Locate the cell with the specified text and output its (X, Y) center coordinate. 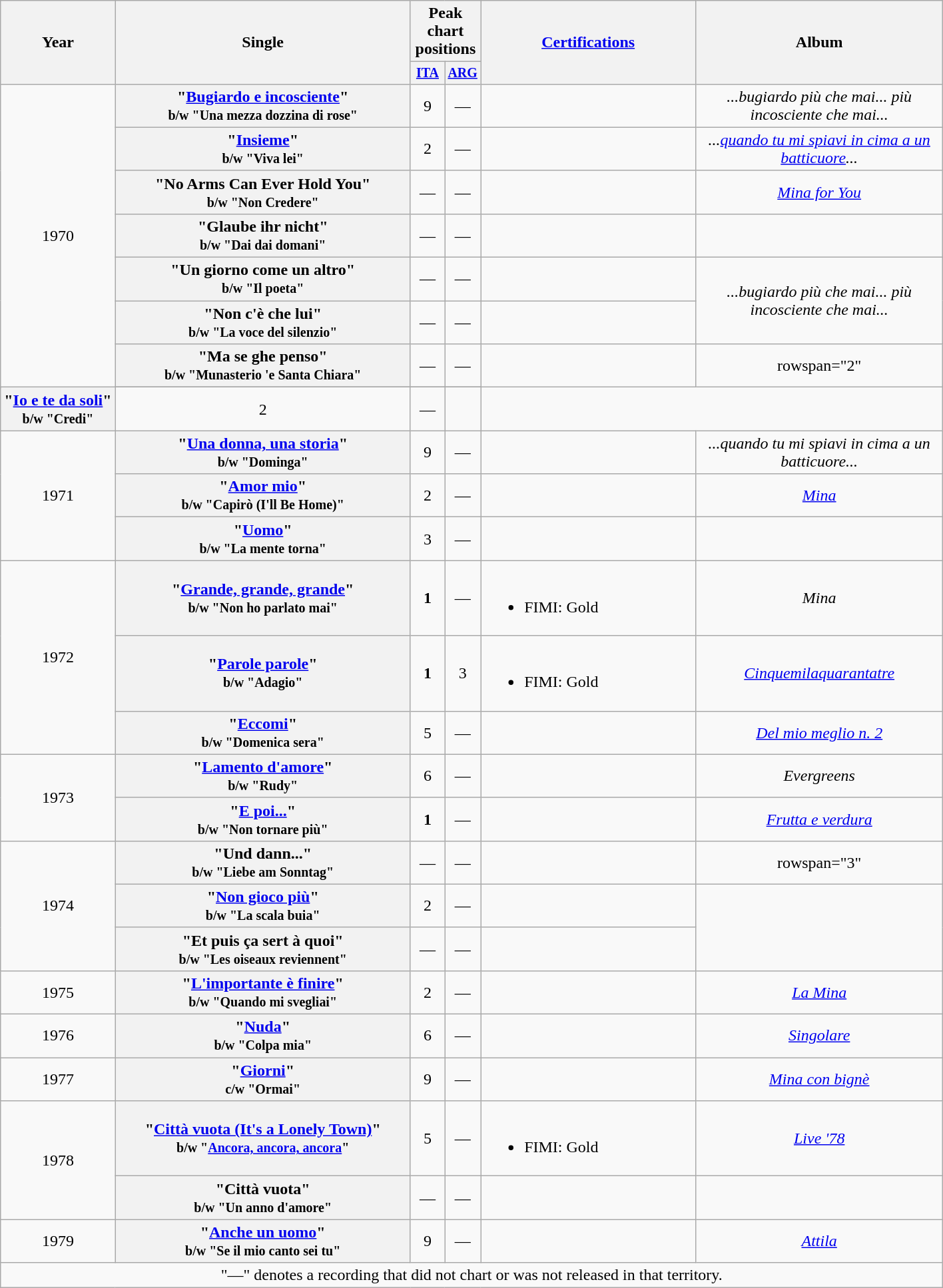
"Non gioco più"b/w "La scala buia" (262, 905)
Mina for You (819, 192)
"Amor mio"b/w "Capirò (I'll Be Home)" (262, 495)
"Uomo"b/w "La mente torna" (262, 539)
"Un giorno come un altro"b/w "Il poeta" (262, 280)
"Grande, grande, grande"b/w "Non ho parlato mai" (262, 598)
Del mio meglio n. 2 (819, 732)
1974 (58, 905)
Mina con bignè (819, 1080)
1973 (58, 797)
"Io e te da soli"b/w "Credi" (58, 409)
1970 (58, 236)
"Città vuota (It's a Lonely Town)"b/w "Ancora, ancora, ancora" (262, 1138)
"No Arms Can Ever Hold You"b/w "Non Credere" (262, 192)
Singolare (819, 1036)
1975 (58, 992)
"E poi..."b/w "Non tornare più" (262, 819)
1976 (58, 1036)
ARG (463, 73)
"Glaube ihr nicht"b/w "Dai dai domani" (262, 236)
1977 (58, 1080)
"Non c'è che lui"b/w "La voce del silenzio" (262, 322)
"Lamento d'amore"b/w "Rudy" (262, 776)
ITA (428, 73)
La Mina (819, 992)
1979 (58, 1241)
"Una donna, una storia"b/w "Dominga" (262, 453)
"L'importante è finire"b/w "Quando mi svegliai" (262, 992)
"Parole parole"b/w "Adagio" (262, 674)
"Città vuota"b/w "Un anno d'amore" (262, 1198)
Frutta e verdura (819, 819)
"Eccomi"b/w "Domenica sera" (262, 732)
"Giorni"c/w "Ormai" (262, 1080)
"—" denotes a recording that did not chart or was not released in that territory. (471, 1275)
"Anche un uomo"b/w "Se il mio canto sei tu" (262, 1241)
Cinquemilaquarantatre (819, 674)
Attila (819, 1241)
1971 (58, 495)
Evergreens (819, 776)
"Nuda"b/w "Colpa mia" (262, 1036)
"Und dann..."b/w "Liebe am Sonntag" (262, 863)
Album (819, 43)
1978 (58, 1160)
Single (262, 43)
Year (58, 43)
Certifications (589, 43)
rowspan="2" (819, 366)
rowspan="3" (819, 863)
"Et puis ça sert à quoi"b/w "Les oiseaux reviennent" (262, 949)
"Ma se ghe penso"b/w "Munasterio 'e Santa Chiara" (262, 366)
"Bugiardo e incosciente"b/w "Una mezza dozzina di rose" (262, 105)
Live '78 (819, 1138)
1972 (58, 658)
Peak chart positions (445, 31)
"Insieme"b/w "Viva lei" (262, 149)
